From the cell containing the given text, extract its center point as (X, Y) coordinate. 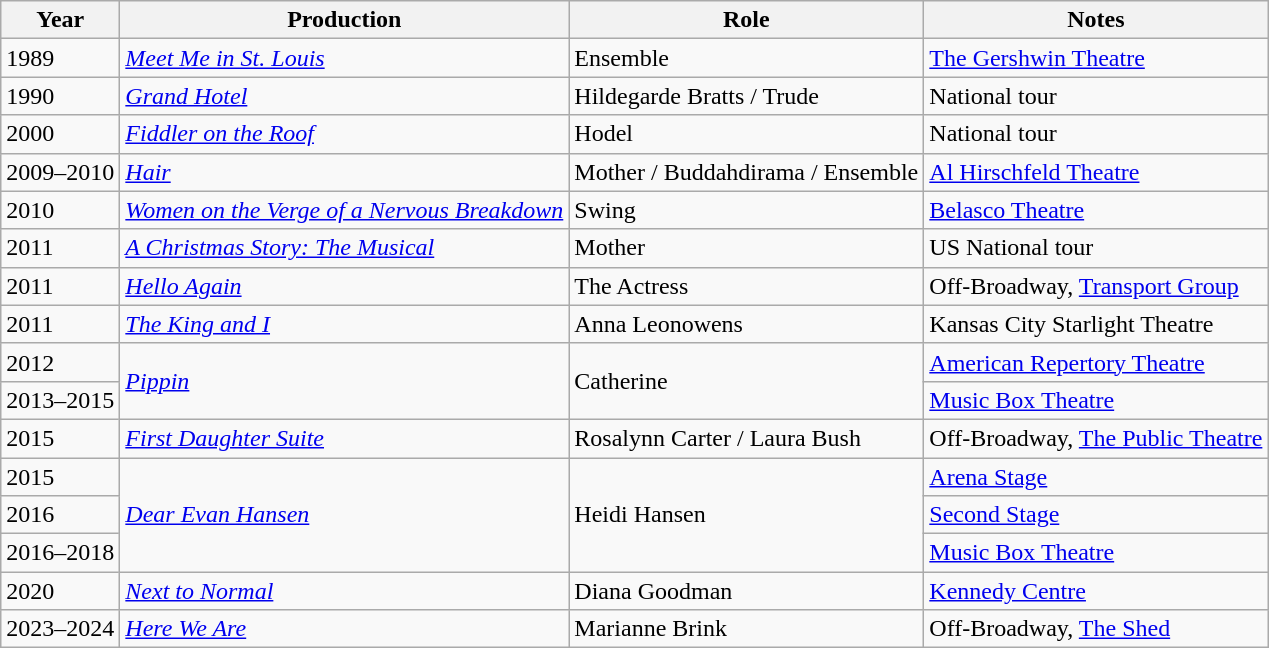
Rosalynn Carter / Laura Bush (746, 438)
2012 (60, 362)
Women on the Verge of a Nervous Breakdown (344, 210)
Hodel (746, 134)
Notes (1096, 20)
Kansas City Starlight Theatre (1096, 324)
Marianne Brink (746, 629)
Hello Again (344, 286)
Belasco Theatre (1096, 210)
The King and I (344, 324)
Off-Broadway, Transport Group (1096, 286)
Second Stage (1096, 515)
A Christmas Story: The Musical (344, 248)
2023–2024 (60, 629)
Here We Are (344, 629)
Pippin (344, 381)
Meet Me in St. Louis (344, 58)
Dear Evan Hansen (344, 515)
2020 (60, 591)
Anna Leonowens (746, 324)
The Gershwin Theatre (1096, 58)
Grand Hotel (344, 96)
Catherine (746, 381)
Mother (746, 248)
1990 (60, 96)
Off-Broadway, The Public Theatre (1096, 438)
Arena Stage (1096, 477)
Off-Broadway, The Shed (1096, 629)
US National tour (1096, 248)
Swing (746, 210)
American Repertory Theatre (1096, 362)
Fiddler on the Roof (344, 134)
2000 (60, 134)
1989 (60, 58)
2016–2018 (60, 553)
Year (60, 20)
First Daughter Suite (344, 438)
2009–2010 (60, 172)
Diana Goodman (746, 591)
Al Hirschfeld Theatre (1096, 172)
Kennedy Centre (1096, 591)
Mother / Buddahdirama / Ensemble (746, 172)
Next to Normal (344, 591)
Heidi Hansen (746, 515)
Hair (344, 172)
The Actress (746, 286)
2010 (60, 210)
Role (746, 20)
Production (344, 20)
2016 (60, 515)
Hildegarde Bratts / Trude (746, 96)
2013–2015 (60, 400)
Ensemble (746, 58)
